Search for the cell housing the specified text and yield its [x, y] center coordinate. 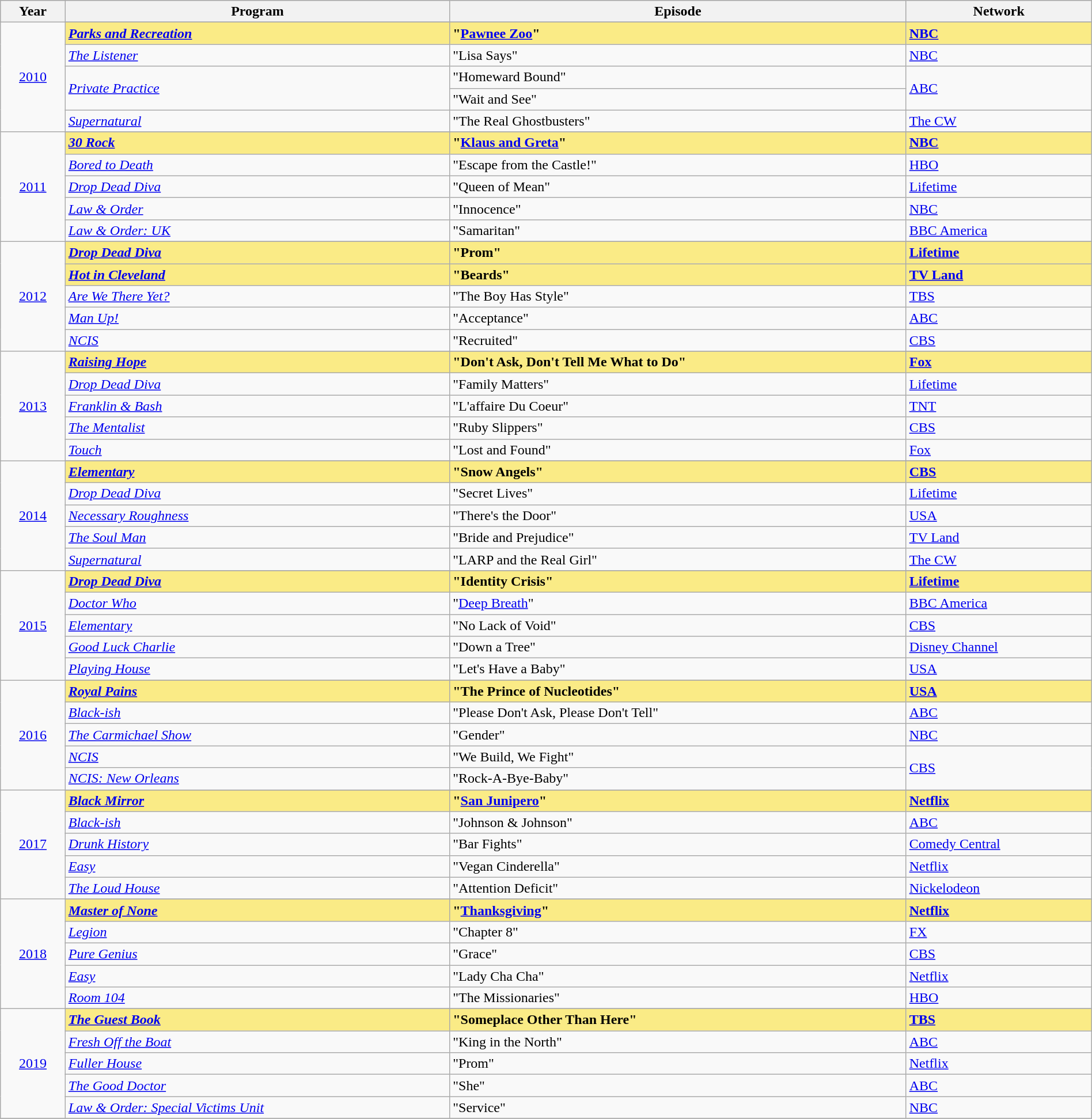
Network [999, 12]
Raising Hope [257, 362]
Law & Order: UK [257, 230]
The Listener [257, 55]
"Down a Tree" [678, 647]
The Mentalist [257, 428]
Program [257, 12]
Black Mirror [257, 801]
Fresh Off the Boat [257, 1042]
"Please Don't Ask, Please Don't Tell" [678, 713]
Private Practice [257, 88]
"Bride and Prejudice" [678, 537]
"Family Matters" [678, 384]
"Vegan Cinderella" [678, 866]
"Acceptance" [678, 318]
Master of None [257, 910]
The Carmichael Show [257, 735]
"Beards" [678, 275]
"Queen of Mean" [678, 187]
"No Lack of Void" [678, 625]
"San Junipero" [678, 801]
"The Boy Has Style" [678, 297]
2012 [33, 296]
Good Luck Charlie [257, 647]
"Service" [678, 1107]
2014 [33, 515]
"Thanksgiving" [678, 910]
Comedy Central [999, 844]
Bored to Death [257, 165]
Nickelodeon [999, 888]
Episode [678, 12]
Year [33, 12]
"Deep Breath" [678, 603]
"Attention Deficit" [678, 888]
"Klaus and Greta" [678, 143]
2016 [33, 735]
"Ruby Slippers" [678, 428]
2017 [33, 844]
The Loud House [257, 888]
"Secret Lives" [678, 494]
"Snow Angels" [678, 472]
"L'affaire Du Coeur" [678, 406]
Pure Genius [257, 954]
"She" [678, 1086]
"Grace" [678, 954]
Necessary Roughness [257, 515]
"There's the Door" [678, 515]
"The Real Ghostbusters" [678, 121]
The Good Doctor [257, 1086]
The Guest Book [257, 1020]
"The Prince of Nucleotides" [678, 691]
FX [999, 932]
"Bar Fights" [678, 844]
2015 [33, 625]
Room 104 [257, 998]
"Lisa Says" [678, 55]
Doctor Who [257, 603]
"Pawnee Zoo" [678, 33]
Disney Channel [999, 647]
"Rock-A-Bye-Baby" [678, 779]
Fuller House [257, 1064]
"Identity Crisis" [678, 581]
"King in the North" [678, 1042]
The Soul Man [257, 537]
Legion [257, 932]
"Homeward Bound" [678, 77]
"Wait and See" [678, 99]
"Someplace Other Than Here" [678, 1020]
Franklin & Bash [257, 406]
"Let's Have a Baby" [678, 669]
"Johnson & Johnson" [678, 822]
Hot in Cleveland [257, 275]
Drunk History [257, 844]
Parks and Recreation [257, 33]
30 Rock [257, 143]
"Innocence" [678, 208]
"LARP and the Real Girl" [678, 559]
Playing House [257, 669]
Man Up! [257, 318]
NCIS: New Orleans [257, 779]
"The Missionaries" [678, 998]
"Don't Ask, Don't Tell Me What to Do" [678, 362]
2011 [33, 187]
Touch [257, 450]
"Gender" [678, 735]
"Samaritan" [678, 230]
"Chapter 8" [678, 932]
"Lady Cha Cha" [678, 976]
2010 [33, 77]
2018 [33, 954]
"Lost and Found" [678, 450]
"Escape from the Castle!" [678, 165]
"We Build, We Fight" [678, 757]
2013 [33, 406]
2019 [33, 1064]
Royal Pains [257, 691]
Are We There Yet? [257, 297]
TNT [999, 406]
Law & Order: Special Victims Unit [257, 1107]
"Recruited" [678, 340]
Law & Order [257, 208]
